Provide the [x, y] coordinate of the cell's center where the given text is located.  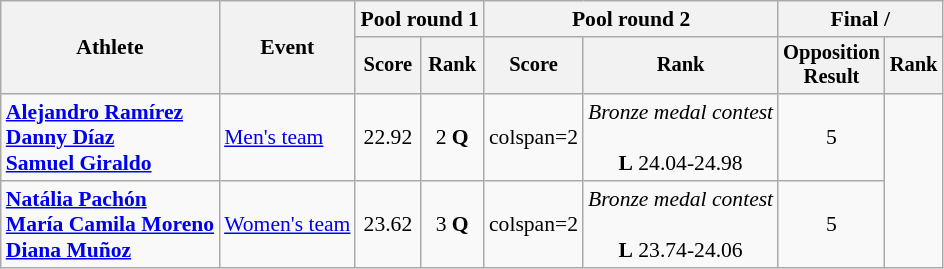
Alejandro RamírezDanny DíazSamuel Giraldo [110, 138]
2 Q [452, 138]
Pool round 2 [631, 19]
Event [287, 48]
Natália PachónMaría Camila MorenoDiana Muñoz [110, 224]
Athlete [110, 48]
Final / [860, 19]
Bronze medal contestL 24.04-24.98 [680, 138]
OppositionResult [832, 66]
Pool round 1 [419, 19]
3 Q [452, 224]
Women's team [287, 224]
23.62 [388, 224]
Men's team [287, 138]
22.92 [388, 138]
Bronze medal contestL 23.74-24.06 [680, 224]
